Output the (X, Y) coordinate of the center of the cell containing the given text.  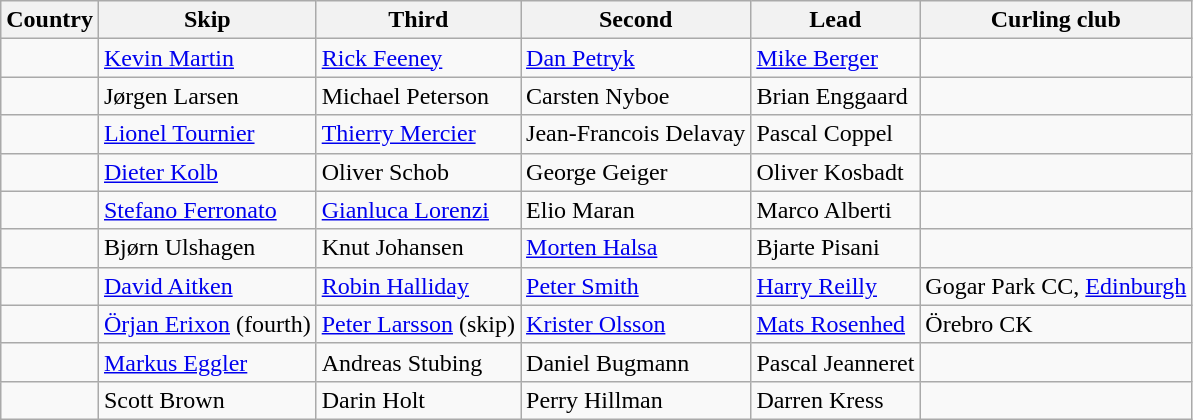
Third (418, 20)
Gogar Park CC, Edinburgh (1056, 286)
Second (636, 20)
Robin Halliday (418, 286)
Carsten Nyboe (636, 96)
Stefano Ferronato (207, 210)
Elio Maran (636, 210)
Darren Kress (836, 400)
Bjarte Pisani (836, 248)
Örjan Erixon (fourth) (207, 324)
Morten Halsa (636, 248)
Örebro CK (1056, 324)
Pascal Jeanneret (836, 362)
Curling club (1056, 20)
Kevin Martin (207, 58)
Peter Larsson (skip) (418, 324)
Pascal Coppel (836, 134)
Dieter Kolb (207, 172)
Rick Feeney (418, 58)
Lead (836, 20)
Andreas Stubing (418, 362)
Brian Enggaard (836, 96)
Gianluca Lorenzi (418, 210)
Mats Rosenhed (836, 324)
Jørgen Larsen (207, 96)
Scott Brown (207, 400)
George Geiger (636, 172)
Peter Smith (636, 286)
Jean-Francois Delavay (636, 134)
Harry Reilly (836, 286)
Michael Peterson (418, 96)
Marco Alberti (836, 210)
Perry Hillman (636, 400)
Daniel Bugmann (636, 362)
Thierry Mercier (418, 134)
Dan Petryk (636, 58)
Bjørn Ulshagen (207, 248)
Markus Eggler (207, 362)
David Aitken (207, 286)
Knut Johansen (418, 248)
Country (50, 20)
Oliver Schob (418, 172)
Krister Olsson (636, 324)
Lionel Tournier (207, 134)
Oliver Kosbadt (836, 172)
Skip (207, 20)
Mike Berger (836, 58)
Darin Holt (418, 400)
